Extract the [X, Y] coordinate from the center of the cell holding the provided text.  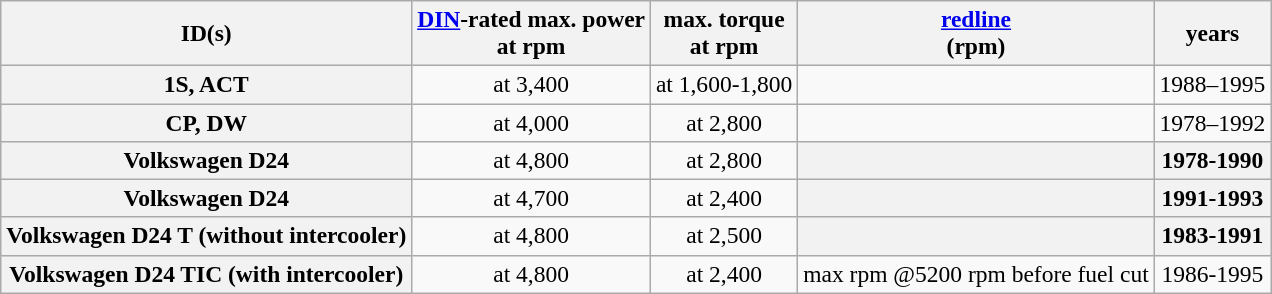
at 3,400 [532, 84]
1S, ACT [206, 84]
max rpm @5200 rpm before fuel cut [976, 274]
Volkswagen D24 T (without intercooler) [206, 236]
1991-1993 [1212, 198]
1988–1995 [1212, 84]
max. torqueat rpm [724, 32]
1983-1991 [1212, 236]
at 2,500 [724, 236]
CP, DW [206, 122]
years [1212, 32]
1978–1992 [1212, 122]
1978-1990 [1212, 160]
Volkswagen D24 TIC (with intercooler) [206, 274]
redline(rpm) [976, 32]
at 4,700 [532, 198]
at 1,600-1,800 [724, 84]
at 4,000 [532, 122]
DIN-rated max. powerat rpm [532, 32]
ID(s) [206, 32]
1986-1995 [1212, 274]
